From the cell containing the given text, extract its center point as (X, Y) coordinate. 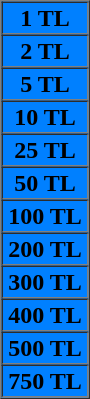
400 TL (46, 314)
2 TL (46, 50)
1 TL (46, 18)
50 TL (46, 182)
200 TL (46, 248)
300 TL (46, 282)
10 TL (46, 116)
500 TL (46, 348)
25 TL (46, 150)
750 TL (46, 380)
100 TL (46, 216)
5 TL (46, 84)
